Extract the [x, y] coordinate from the center of the cell holding the provided text.  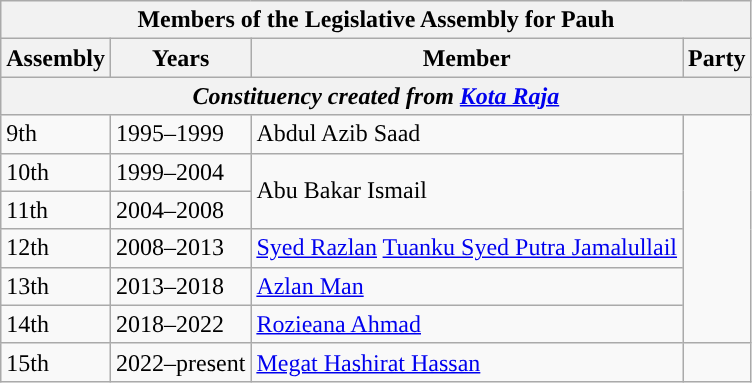
Abdul Azib Saad [467, 134]
Years [180, 58]
15th [56, 362]
1995–1999 [180, 134]
Assembly [56, 58]
Member [467, 58]
Party [717, 58]
Constituency created from Kota Raja [376, 96]
Megat Hashirat Hassan [467, 362]
11th [56, 210]
2018–2022 [180, 324]
12th [56, 248]
2004–2008 [180, 210]
2008–2013 [180, 248]
13th [56, 286]
10th [56, 172]
Rozieana Ahmad [467, 324]
2022–present [180, 362]
Syed Razlan Tuanku Syed Putra Jamalullail [467, 248]
14th [56, 324]
2013–2018 [180, 286]
9th [56, 134]
Azlan Man [467, 286]
Members of the Legislative Assembly for Pauh [376, 20]
Abu Bakar Ismail [467, 191]
1999–2004 [180, 172]
